Provide the [x, y] coordinate of the cell's center where the given text is located.  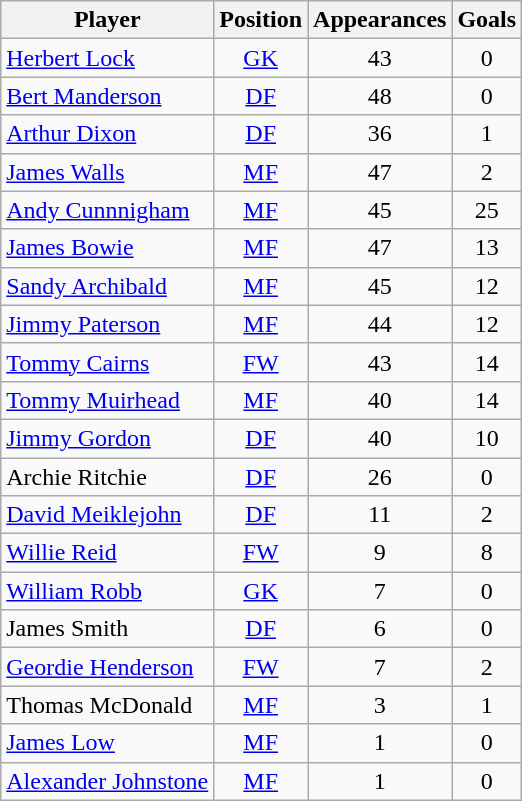
Tommy Muirhead [108, 400]
James Low [108, 743]
26 [380, 477]
Archie Ritchie [108, 477]
Alexander Johnstone [108, 781]
Herbert Lock [108, 58]
8 [487, 553]
11 [380, 515]
9 [380, 553]
36 [380, 134]
6 [380, 629]
David Meiklejohn [108, 515]
Position [261, 20]
44 [380, 324]
Jimmy Paterson [108, 324]
48 [380, 96]
Goals [487, 20]
Andy Cunnnigham [108, 210]
Geordie Henderson [108, 667]
William Robb [108, 591]
Willie Reid [108, 553]
Tommy Cairns [108, 362]
Arthur Dixon [108, 134]
13 [487, 248]
James Bowie [108, 248]
James Walls [108, 172]
Sandy Archibald [108, 286]
James Smith [108, 629]
Thomas McDonald [108, 705]
10 [487, 438]
Jimmy Gordon [108, 438]
Bert Manderson [108, 96]
Appearances [380, 20]
Player [108, 20]
3 [380, 705]
25 [487, 210]
